Extract the [X, Y] coordinate from the center of the cell holding the provided text.  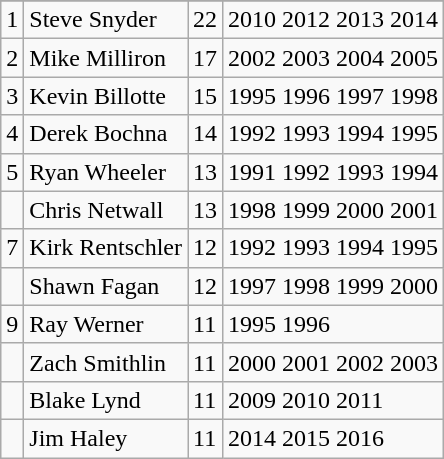
14 [206, 134]
5 [12, 172]
Ryan Wheeler [106, 172]
Blake Lynd [106, 400]
17 [206, 58]
22 [206, 20]
2000 2001 2002 2003 [334, 362]
1991 1992 1993 1994 [334, 172]
4 [12, 134]
7 [12, 248]
9 [12, 324]
2009 2010 2011 [334, 400]
3 [12, 96]
Derek Bochna [106, 134]
2 [12, 58]
2010 2012 2013 2014 [334, 20]
15 [206, 96]
1995 1996 1997 1998 [334, 96]
1997 1998 1999 2000 [334, 286]
Ray Werner [106, 324]
2014 2015 2016 [334, 438]
2002 2003 2004 2005 [334, 58]
Kirk Rentschler [106, 248]
1 [12, 20]
Jim Haley [106, 438]
1995 1996 [334, 324]
Chris Netwall [106, 210]
1998 1999 2000 2001 [334, 210]
Kevin Billotte [106, 96]
Steve Snyder [106, 20]
Zach Smithlin [106, 362]
Shawn Fagan [106, 286]
Mike Milliron [106, 58]
